Extract the (X, Y) coordinate from the center of the cell holding the provided text.  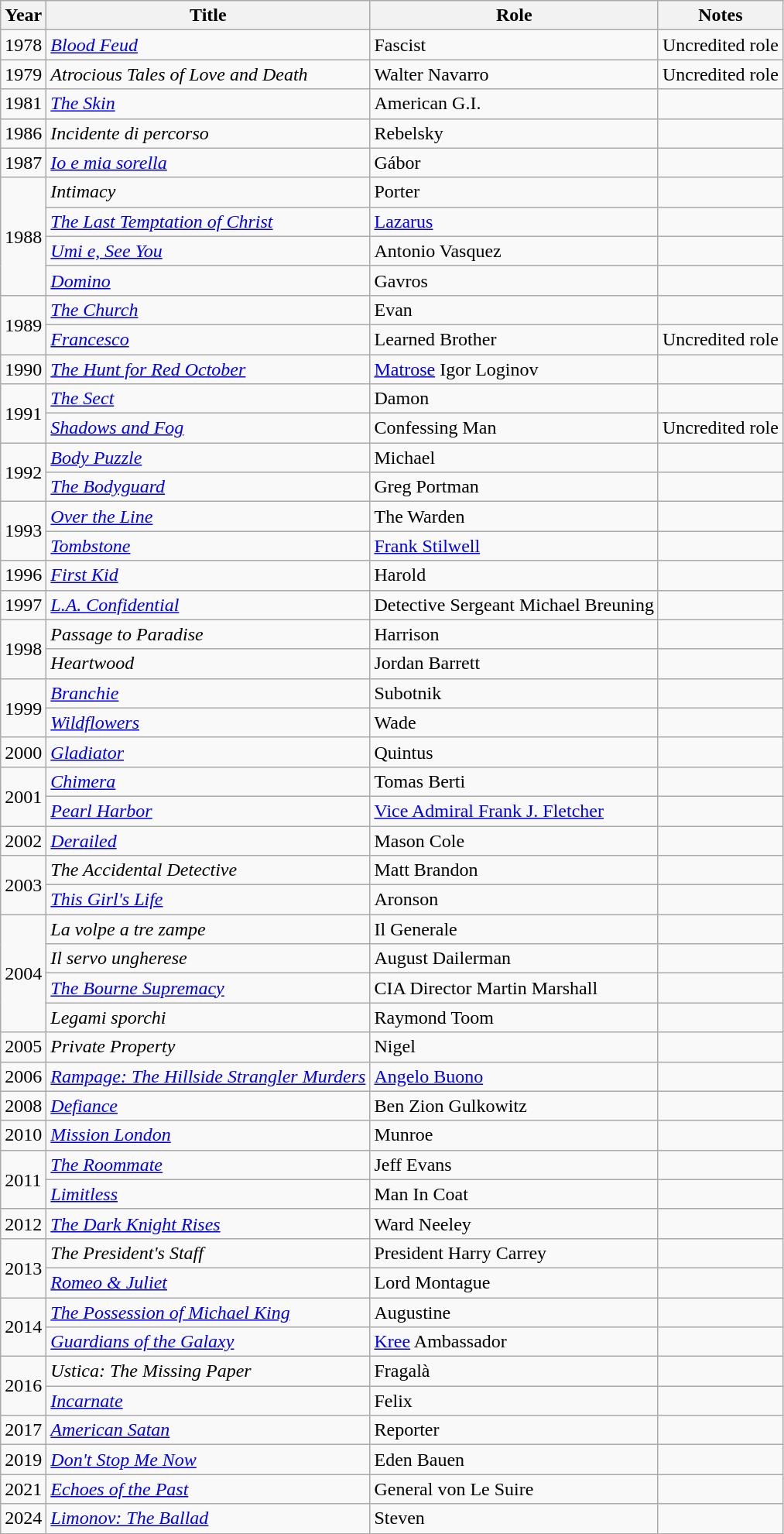
Ustica: The Missing Paper (208, 1371)
Defiance (208, 1106)
Heartwood (208, 664)
Il Generale (514, 929)
Lazarus (514, 221)
Wildflowers (208, 722)
1999 (23, 708)
1992 (23, 472)
Learned Brother (514, 339)
Echoes of the Past (208, 1489)
2002 (23, 840)
Mission London (208, 1135)
Rampage: The Hillside Strangler Murders (208, 1076)
Francesco (208, 339)
2017 (23, 1430)
2024 (23, 1519)
Umi e, See You (208, 251)
Raymond Toom (514, 1018)
1978 (23, 45)
The Roommate (208, 1165)
Don't Stop Me Now (208, 1460)
The Church (208, 310)
Gavros (514, 280)
2000 (23, 752)
2013 (23, 1268)
Porter (514, 192)
Intimacy (208, 192)
Damon (514, 399)
2016 (23, 1386)
2021 (23, 1489)
The Last Temptation of Christ (208, 221)
1998 (23, 649)
Gladiator (208, 752)
Tombstone (208, 546)
Domino (208, 280)
American G.I. (514, 104)
Guardians of the Galaxy (208, 1342)
Angelo Buono (514, 1076)
2011 (23, 1179)
Quintus (514, 752)
Branchie (208, 693)
1987 (23, 163)
The Bodyguard (208, 487)
Matrose Igor Loginov (514, 369)
Io e mia sorella (208, 163)
Nigel (514, 1047)
2003 (23, 885)
American Satan (208, 1430)
Reporter (514, 1430)
The President's Staff (208, 1253)
Shadows and Fog (208, 428)
Harold (514, 575)
Passage to Paradise (208, 634)
This Girl's Life (208, 900)
The Warden (514, 516)
Mason Cole (514, 840)
1979 (23, 74)
General von Le Suire (514, 1489)
Fascist (514, 45)
Role (514, 15)
Confessing Man (514, 428)
Jordan Barrett (514, 664)
1997 (23, 605)
The Accidental Detective (208, 870)
2010 (23, 1135)
Ward Neeley (514, 1223)
Notes (720, 15)
Detective Sergeant Michael Breuning (514, 605)
The Skin (208, 104)
The Sect (208, 399)
La volpe a tre zampe (208, 929)
Derailed (208, 840)
Jeff Evans (514, 1165)
1981 (23, 104)
1996 (23, 575)
2014 (23, 1327)
Rebelsky (514, 133)
Incarnate (208, 1401)
The Possession of Michael King (208, 1313)
1993 (23, 531)
1989 (23, 324)
The Hunt for Red October (208, 369)
Evan (514, 310)
Blood Feud (208, 45)
Year (23, 15)
Legami sporchi (208, 1018)
August Dailerman (514, 959)
Title (208, 15)
L.A. Confidential (208, 605)
Vice Admiral Frank J. Fletcher (514, 811)
Romeo & Juliet (208, 1282)
The Dark Knight Rises (208, 1223)
Chimera (208, 781)
2001 (23, 796)
Lord Montague (514, 1282)
Private Property (208, 1047)
Greg Portman (514, 487)
Kree Ambassador (514, 1342)
Incidente di percorso (208, 133)
Gábor (514, 163)
Antonio Vasquez (514, 251)
Harrison (514, 634)
Atrocious Tales of Love and Death (208, 74)
1990 (23, 369)
1986 (23, 133)
Pearl Harbor (208, 811)
President Harry Carrey (514, 1253)
Matt Brandon (514, 870)
Il servo ungherese (208, 959)
Man In Coat (514, 1194)
Subotnik (514, 693)
2005 (23, 1047)
1988 (23, 236)
2004 (23, 973)
Over the Line (208, 516)
Munroe (514, 1135)
Eden Bauen (514, 1460)
Steven (514, 1519)
1991 (23, 414)
Body Puzzle (208, 458)
Felix (514, 1401)
Aronson (514, 900)
Frank Stilwell (514, 546)
Walter Navarro (514, 74)
First Kid (208, 575)
Limitless (208, 1194)
2006 (23, 1076)
Augustine (514, 1313)
2019 (23, 1460)
Limonov: The Ballad (208, 1519)
Fragalà (514, 1371)
Wade (514, 722)
CIA Director Martin Marshall (514, 988)
Michael (514, 458)
2008 (23, 1106)
2012 (23, 1223)
The Bourne Supremacy (208, 988)
Tomas Berti (514, 781)
Ben Zion Gulkowitz (514, 1106)
